Locate the cell with the specified text and output its (x, y) center coordinate. 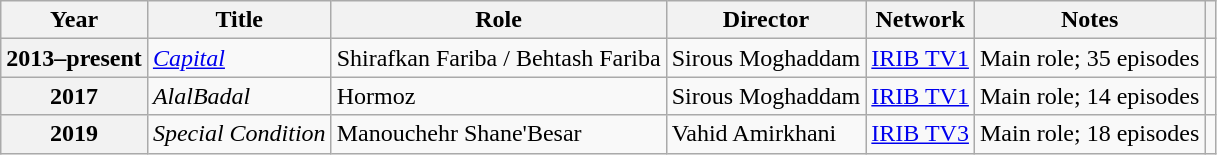
Notes (1089, 20)
Capital (239, 58)
Network (920, 20)
Special Condition (239, 134)
AlalBadal (239, 96)
Vahid Amirkhani (766, 134)
Shirafkan Fariba / Behtash Fariba (498, 58)
Director (766, 20)
IRIB TV3 (920, 134)
Role (498, 20)
Title (239, 20)
2013–present (74, 58)
2017 (74, 96)
Year (74, 20)
Manouchehr Shane'Besar (498, 134)
Hormoz (498, 96)
Main role; 14 episodes (1089, 96)
Main role; 18 episodes (1089, 134)
Main role; 35 episodes (1089, 58)
2019 (74, 134)
